Provide the [X, Y] coordinate of the cell's center where the given text is located.  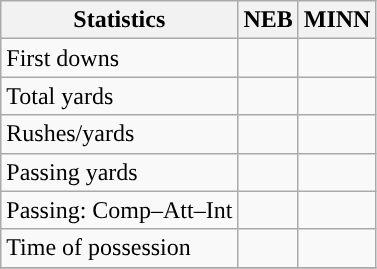
Time of possession [120, 248]
NEB [268, 20]
Passing: Comp–Att–Int [120, 210]
Rushes/yards [120, 134]
Total yards [120, 96]
Passing yards [120, 172]
First downs [120, 58]
Statistics [120, 20]
MINN [337, 20]
